Return (X, Y) of the center of cell containing provided text 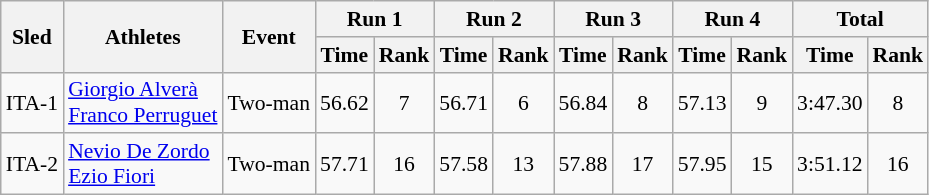
Nevio De ZordoEzio Fiori (142, 164)
Run 3 (614, 19)
7 (404, 102)
57.95 (702, 164)
57.58 (464, 164)
Run 4 (732, 19)
Giorgio AlveràFranco Perruguet (142, 102)
6 (524, 102)
17 (642, 164)
56.71 (464, 102)
9 (762, 102)
13 (524, 164)
3:51.12 (830, 164)
Run 2 (494, 19)
Total (860, 19)
Sled (32, 36)
Event (268, 36)
ITA-2 (32, 164)
15 (762, 164)
3:47.30 (830, 102)
57.13 (702, 102)
57.88 (584, 164)
56.84 (584, 102)
56.62 (344, 102)
Run 1 (374, 19)
ITA-1 (32, 102)
57.71 (344, 164)
Athletes (142, 36)
